For the text-containing cell, return its midpoint in [X, Y] coordinate format. 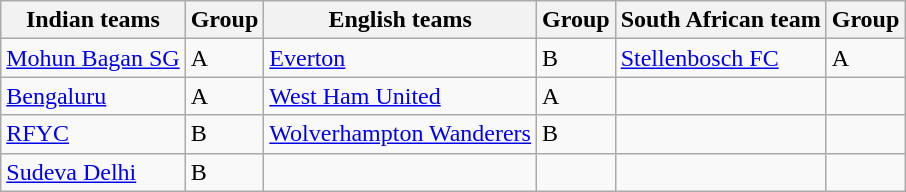
Bengaluru [93, 96]
Stellenbosch FC [720, 58]
Mohun Bagan SG [93, 58]
Sudeva Delhi [93, 172]
South African team [720, 20]
English teams [400, 20]
Wolverhampton Wanderers [400, 134]
West Ham United [400, 96]
RFYC [93, 134]
Everton [400, 58]
Indian teams [93, 20]
